Find where the given text appears and provide that cell's center as (x, y) coordinate. 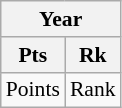
Pts (33, 55)
Year (61, 19)
Points (33, 90)
Rk (93, 55)
Rank (93, 90)
